For the text-containing cell, return its midpoint in (x, y) coordinate format. 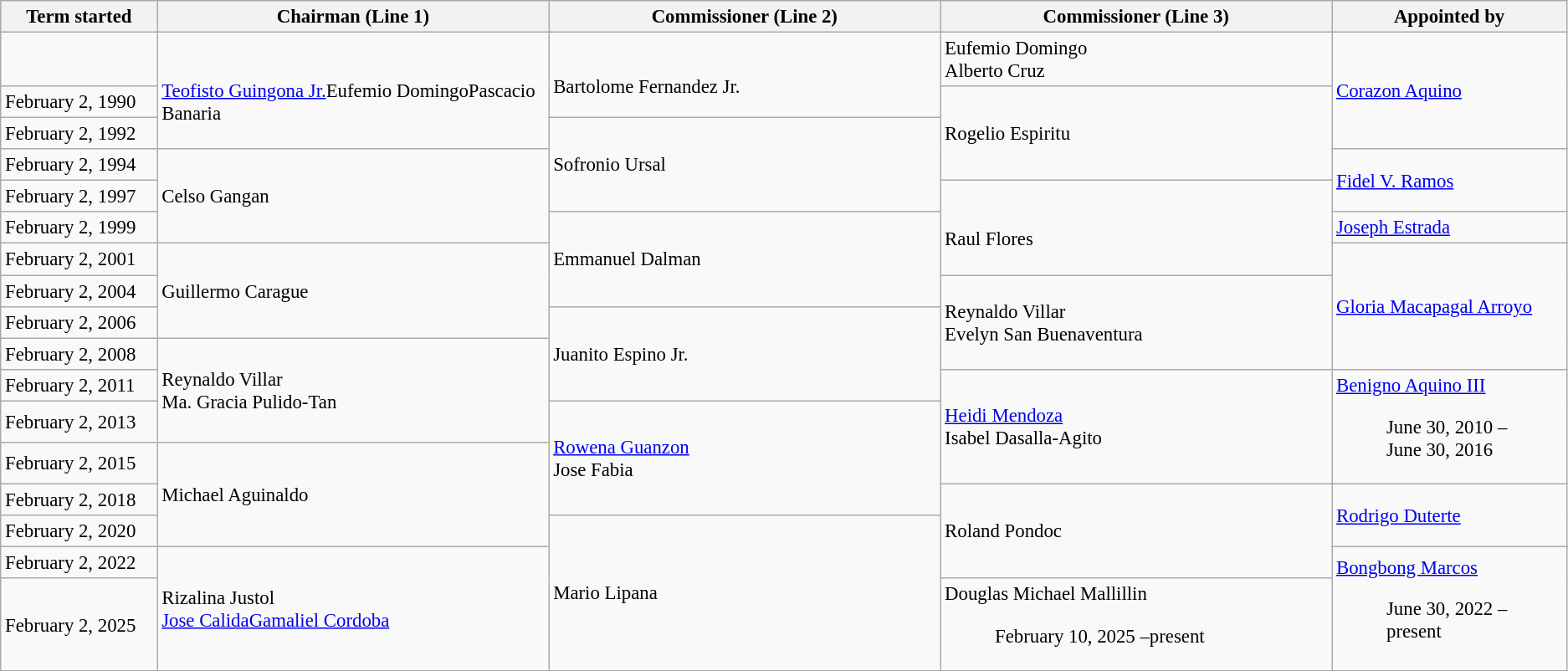
Commissioner (Line 3) (1136, 17)
Douglas Michael MallillinFebruary 10, 2025 –present (1136, 624)
Benigno Aquino IIIJune 30, 2010 – June 30, 2016 (1449, 427)
Fidel V. Ramos (1449, 181)
Corazon Aquino (1449, 91)
Bartolome Fernandez Jr. (745, 75)
Appointed by (1449, 17)
Reynaldo VillarMa. Gracia Pulido-Tan (353, 390)
Joseph Estrada (1449, 228)
Chairman (Line 1) (353, 17)
February 2, 1999 (79, 228)
Bongbong MarcosJune 30, 2022 – present (1449, 609)
Heidi MendozaIsabel Dasalla-Agito (1136, 427)
February 2, 2018 (79, 500)
Sofronio Ursal (745, 166)
February 2, 2004 (79, 291)
Rogelio Espiritu (1136, 134)
February 2, 2006 (79, 322)
February 2, 1990 (79, 102)
Rodrigo Duterte (1449, 515)
Commissioner (Line 2) (745, 17)
February 2, 2025 (79, 624)
Gloria Macapagal Arroyo (1449, 306)
Eufemio DomingoAlberto Cruz (1136, 60)
Term started (79, 17)
Michael Aguinaldo (353, 495)
February 2, 2001 (79, 259)
February 2, 2008 (79, 354)
Reynaldo VillarEvelyn San Buenaventura (1136, 323)
Raul Flores (1136, 228)
February 2, 1997 (79, 197)
February 2, 2011 (79, 385)
Juanito Espino Jr. (745, 353)
Teofisto Guingona Jr.Eufemio DomingoPascacio Banaria (353, 91)
February 2, 1992 (79, 134)
February 2, 2013 (79, 422)
Celso Gangan (353, 196)
Emmanuel Dalman (745, 259)
Guillermo Carague (353, 291)
Rowena GuanzonJose Fabia (745, 458)
February 2, 2015 (79, 464)
February 2, 2022 (79, 563)
Rizalina JustolJose CalidaGamaliel Cordoba (353, 609)
Roland Pondoc (1136, 532)
February 2, 2020 (79, 531)
Mario Lipana (745, 592)
February 2, 1994 (79, 165)
